Pinpoint the cell where the given text exists, returning its (X, Y) midpoint coordinate. 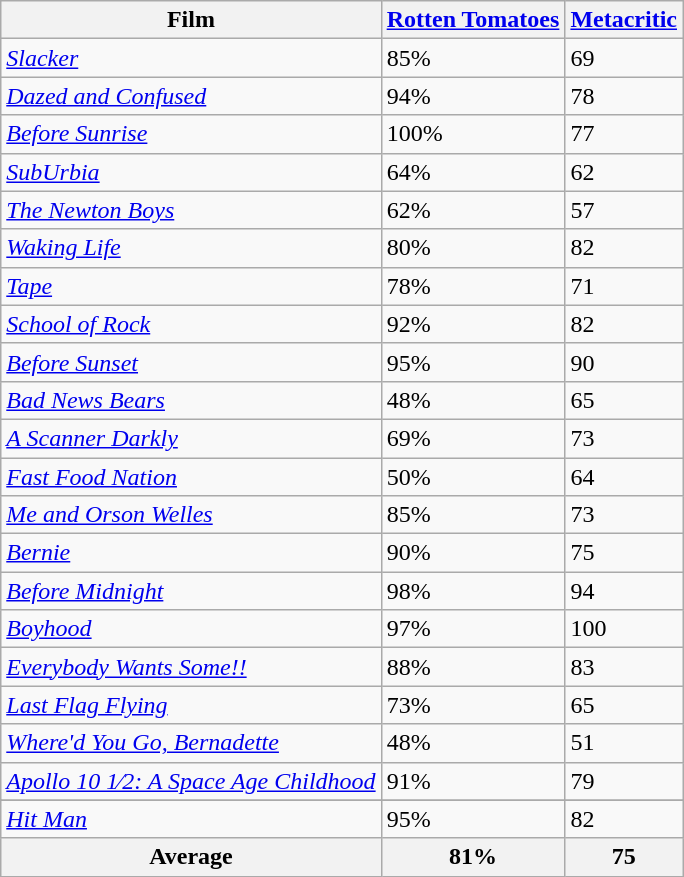
62 (624, 172)
Apollo 10 1⁄2: A Space Age Childhood (191, 781)
62% (473, 210)
Film (191, 20)
Before Sunrise (191, 134)
81% (473, 857)
64 (624, 477)
51 (624, 743)
School of Rock (191, 324)
Before Sunset (191, 362)
97% (473, 629)
94% (473, 96)
A Scanner Darkly (191, 438)
Tape (191, 286)
64% (473, 172)
83 (624, 667)
Average (191, 857)
The Newton Boys (191, 210)
Bad News Bears (191, 400)
Bernie (191, 553)
73% (473, 705)
57 (624, 210)
91% (473, 781)
88% (473, 667)
Waking Life (191, 248)
SubUrbia (191, 172)
78 (624, 96)
Before Midnight (191, 591)
98% (473, 591)
Fast Food Nation (191, 477)
Rotten Tomatoes (473, 20)
100 (624, 629)
92% (473, 324)
Dazed and Confused (191, 96)
Where'd You Go, Bernadette (191, 743)
69% (473, 438)
100% (473, 134)
71 (624, 286)
90% (473, 553)
69 (624, 58)
Me and Orson Welles (191, 515)
50% (473, 477)
78% (473, 286)
Slacker (191, 58)
Hit Man (191, 819)
77 (624, 134)
79 (624, 781)
Everybody Wants Some!! (191, 667)
Metacritic (624, 20)
90 (624, 362)
Last Flag Flying (191, 705)
80% (473, 248)
94 (624, 591)
Boyhood (191, 629)
